Return (x, y) of the center of cell containing provided text 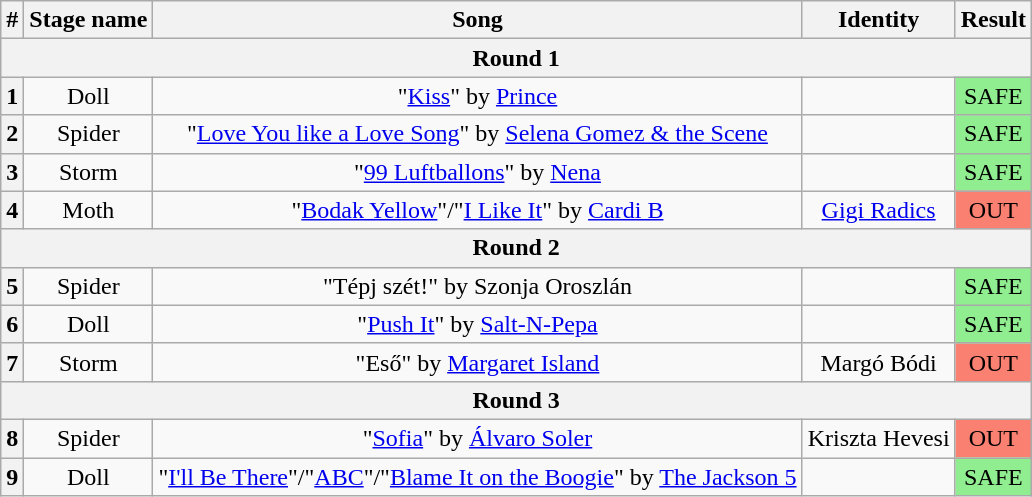
Gigi Radics (878, 210)
4 (12, 210)
Identity (878, 20)
Round 1 (516, 58)
"99 Luftballons" by Nena (478, 172)
3 (12, 172)
Moth (88, 210)
"Love You like a Love Song" by Selena Gomez & the Scene (478, 134)
Stage name (88, 20)
Round 2 (516, 248)
7 (12, 362)
8 (12, 438)
1 (12, 96)
"I'll Be There"/"ABC"/"Blame It on the Boogie" by The Jackson 5 (478, 477)
5 (12, 286)
"Sofia" by Álvaro Soler (478, 438)
"Tépj szét!" by Szonja Oroszlán (478, 286)
Result (993, 20)
9 (12, 477)
"Push It" by Salt-N-Pepa (478, 324)
"Bodak Yellow"/"I Like It" by Cardi B (478, 210)
Round 3 (516, 400)
"Kiss" by Prince (478, 96)
Kriszta Hevesi (878, 438)
# (12, 20)
"Eső" by Margaret Island (478, 362)
6 (12, 324)
Margó Bódi (878, 362)
Song (478, 20)
2 (12, 134)
